Extract the [x, y] coordinate from the center of the cell holding the provided text.  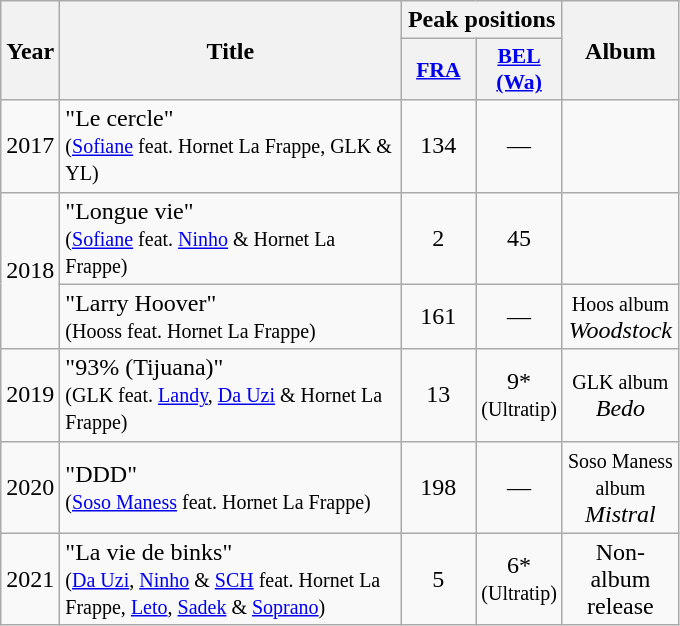
Title [230, 50]
6*(Ultratip) [520, 579]
"Larry Hoover"(Hooss feat. Hornet La Frappe) [230, 316]
2018 [30, 270]
Peak positions [482, 20]
BEL(Wa) [520, 70]
"DDD"(Soso Maness feat. Hornet La Frappe) [230, 487]
9*(Ultratip) [520, 395]
13 [438, 395]
2019 [30, 395]
2 [438, 238]
198 [438, 487]
Non-album release [620, 579]
2021 [30, 579]
2020 [30, 487]
Soso Maness albumMistral [620, 487]
5 [438, 579]
"Longue vie"(Sofiane feat. Ninho & Hornet La Frappe) [230, 238]
FRA [438, 70]
134 [438, 146]
2017 [30, 146]
45 [520, 238]
GLK albumBedo [620, 395]
"93% (Tijuana)"(GLK feat. Landy, Da Uzi & Hornet La Frappe) [230, 395]
Year [30, 50]
"La vie de binks"(Da Uzi, Ninho & SCH feat. Hornet La Frappe, Leto, Sadek & Soprano) [230, 579]
"Le cercle"(Sofiane feat. Hornet La Frappe, GLK & YL) [230, 146]
Hoos albumWoodstock [620, 316]
Album [620, 50]
161 [438, 316]
